Locate the cell with the specified text and output its (x, y) center coordinate. 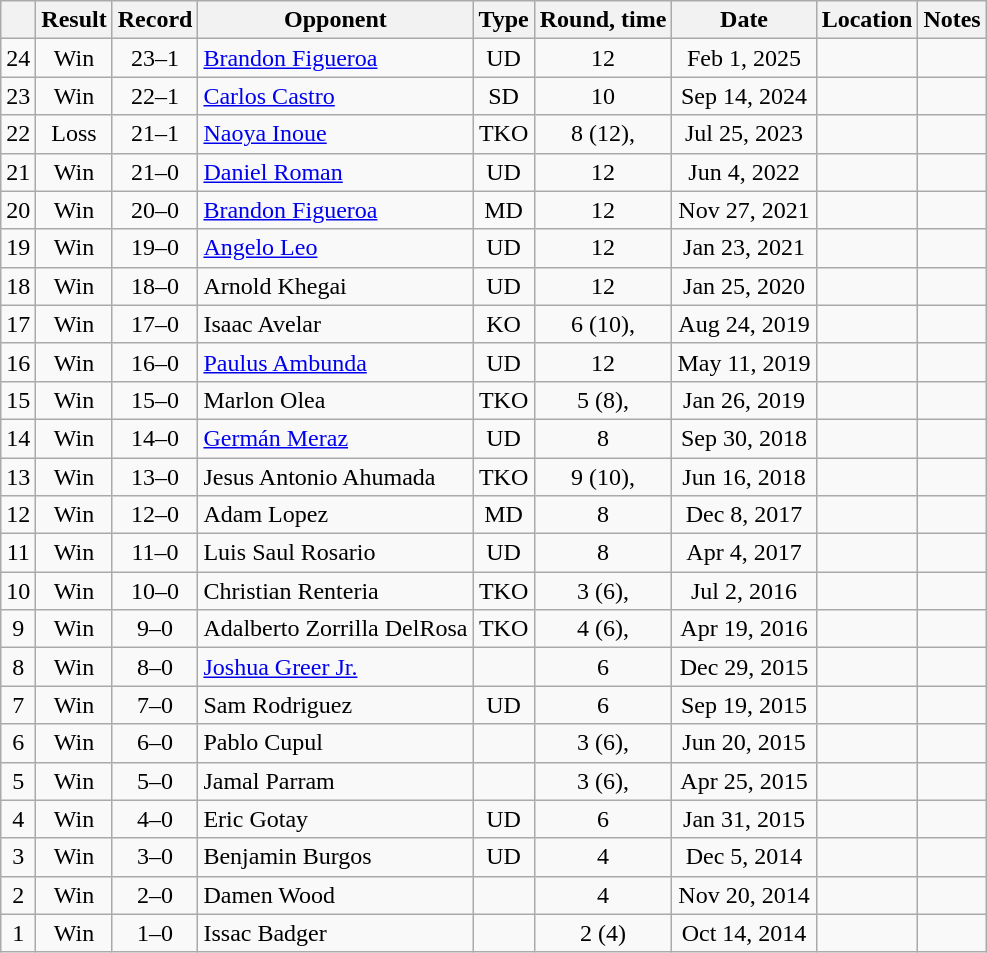
Jan 25, 2020 (744, 286)
Location (867, 20)
3 (18, 857)
Round, time (603, 20)
Jamal Parram (336, 781)
10–0 (155, 591)
2 (18, 895)
17–0 (155, 324)
7–0 (155, 705)
Naoya Inoue (336, 134)
Record (155, 20)
20–0 (155, 210)
1 (18, 933)
Joshua Greer Jr. (336, 667)
Dec 8, 2017 (744, 515)
Adam Lopez (336, 515)
Jan 23, 2021 (744, 248)
9 (10), (603, 477)
Aug 24, 2019 (744, 324)
Damen Wood (336, 895)
22 (18, 134)
Benjamin Burgos (336, 857)
11–0 (155, 553)
21–1 (155, 134)
19 (18, 248)
9–0 (155, 629)
24 (18, 58)
Dec 5, 2014 (744, 857)
2 (4) (603, 933)
Arnold Khegai (336, 286)
Daniel Roman (336, 172)
6–0 (155, 743)
Nov 20, 2014 (744, 895)
22–1 (155, 96)
4 (6), (603, 629)
Eric Gotay (336, 819)
Jan 26, 2019 (744, 400)
1–0 (155, 933)
KO (504, 324)
Sam Rodriguez (336, 705)
Jun 20, 2015 (744, 743)
4–0 (155, 819)
Nov 27, 2021 (744, 210)
8 (12), (603, 134)
Opponent (336, 20)
6 (10), (603, 324)
Adalberto Zorrilla DelRosa (336, 629)
Oct 14, 2014 (744, 933)
Dec 29, 2015 (744, 667)
5 (8), (603, 400)
Apr 25, 2015 (744, 781)
Jul 2, 2016 (744, 591)
Jesus Antonio Ahumada (336, 477)
Date (744, 20)
Result (74, 20)
14 (18, 438)
18 (18, 286)
5–0 (155, 781)
2–0 (155, 895)
May 11, 2019 (744, 362)
Issac Badger (336, 933)
Sep 30, 2018 (744, 438)
5 (18, 781)
Apr 4, 2017 (744, 553)
7 (18, 705)
14–0 (155, 438)
Angelo Leo (336, 248)
Jul 25, 2023 (744, 134)
Carlos Castro (336, 96)
23–1 (155, 58)
Jun 16, 2018 (744, 477)
20 (18, 210)
Notes (952, 20)
8–0 (155, 667)
Paulus Ambunda (336, 362)
3–0 (155, 857)
Feb 1, 2025 (744, 58)
Jan 31, 2015 (744, 819)
Jun 4, 2022 (744, 172)
Marlon Olea (336, 400)
21 (18, 172)
15 (18, 400)
Loss (74, 134)
Isaac Avelar (336, 324)
Luis Saul Rosario (336, 553)
Germán Meraz (336, 438)
Apr 19, 2016 (744, 629)
16–0 (155, 362)
12–0 (155, 515)
13 (18, 477)
18–0 (155, 286)
16 (18, 362)
23 (18, 96)
19–0 (155, 248)
Pablo Cupul (336, 743)
Sep 14, 2024 (744, 96)
13–0 (155, 477)
SD (504, 96)
11 (18, 553)
Sep 19, 2015 (744, 705)
17 (18, 324)
9 (18, 629)
Christian Renteria (336, 591)
15–0 (155, 400)
Type (504, 20)
21–0 (155, 172)
